Return [x, y] of the center of cell containing provided text 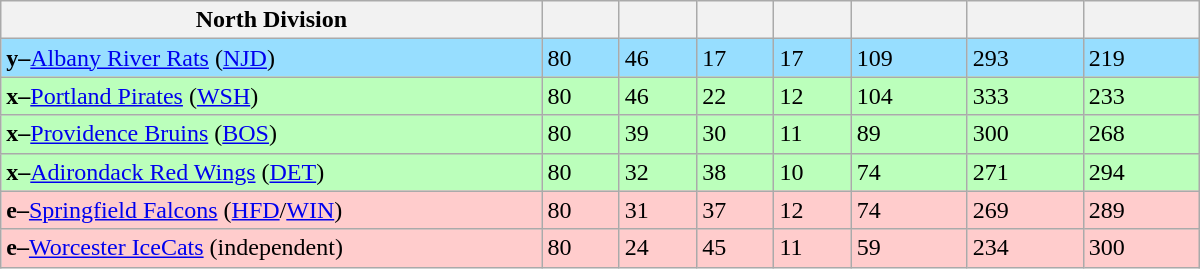
59 [909, 248]
45 [736, 248]
30 [736, 134]
31 [658, 210]
39 [658, 134]
e–Worcester IceCats (independent) [272, 248]
293 [1025, 58]
10 [812, 172]
32 [658, 172]
89 [909, 134]
North Division [272, 20]
x–Providence Bruins (BOS) [272, 134]
x–Portland Pirates (WSH) [272, 96]
y–Albany River Rats (NJD) [272, 58]
24 [658, 248]
234 [1025, 248]
x–Adirondack Red Wings (DET) [272, 172]
22 [736, 96]
333 [1025, 96]
269 [1025, 210]
37 [736, 210]
294 [1141, 172]
271 [1025, 172]
268 [1141, 134]
e–Springfield Falcons (HFD/WIN) [272, 210]
233 [1141, 96]
38 [736, 172]
289 [1141, 210]
219 [1141, 58]
104 [909, 96]
109 [909, 58]
